For the text-containing cell, return its midpoint in (x, y) coordinate format. 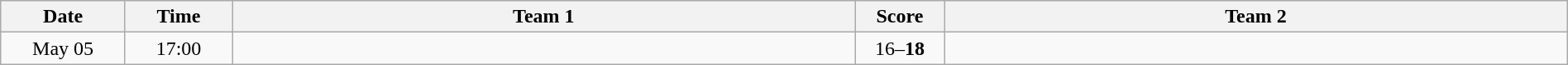
May 05 (63, 48)
Date (63, 17)
Team 2 (1256, 17)
Score (900, 17)
16–18 (900, 48)
17:00 (179, 48)
Time (179, 17)
Team 1 (544, 17)
